Identify which cell holds the provided text, then report its [x, y] central coordinate. 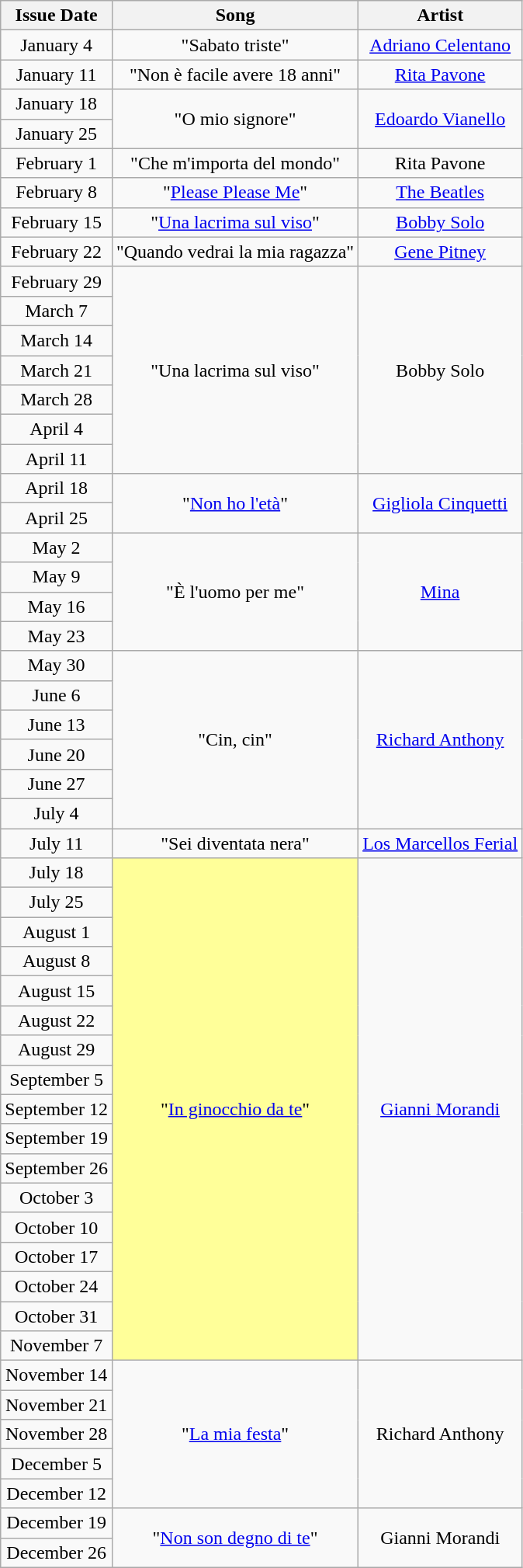
"È l'uomo per me" [234, 592]
August 8 [57, 961]
December 19 [57, 1523]
April 25 [57, 518]
July 4 [57, 813]
September 12 [57, 1109]
Mina [441, 592]
September 19 [57, 1139]
"Non ho l'età" [234, 503]
May 2 [57, 548]
November 14 [57, 1375]
December 12 [57, 1493]
April 18 [57, 488]
April 4 [57, 429]
The Beatles [441, 193]
"Sei diventata nera" [234, 843]
Gigliola Cinquetti [441, 503]
"Non son degno di te" [234, 1538]
October 3 [57, 1198]
July 18 [57, 873]
October 24 [57, 1286]
November 21 [57, 1405]
May 9 [57, 577]
Artist [441, 16]
October 17 [57, 1257]
July 11 [57, 843]
August 1 [57, 932]
"Cin, cin" [234, 739]
June 27 [57, 784]
"O mio signore" [234, 119]
May 30 [57, 666]
"Che m'importa del mondo" [234, 163]
January 25 [57, 134]
February 22 [57, 252]
Song [234, 16]
April 11 [57, 459]
"La mia festa" [234, 1434]
March 7 [57, 311]
February 8 [57, 193]
January 11 [57, 75]
September 26 [57, 1168]
August 22 [57, 1020]
March 14 [57, 340]
March 28 [57, 400]
July 25 [57, 902]
October 31 [57, 1316]
"Non è facile avere 18 anni" [234, 75]
February 15 [57, 222]
February 1 [57, 163]
Los Marcellos Ferial [441, 843]
December 5 [57, 1464]
August 15 [57, 991]
"Quando vedrai la mia ragazza" [234, 252]
September 5 [57, 1080]
May 23 [57, 636]
October 10 [57, 1227]
Issue Date [57, 16]
November 7 [57, 1346]
November 28 [57, 1434]
"Sabato triste" [234, 45]
January 18 [57, 104]
Gene Pitney [441, 252]
August 29 [57, 1050]
June 13 [57, 725]
May 16 [57, 607]
"Please Please Me" [234, 193]
"In ginocchio da te" [234, 1109]
February 29 [57, 281]
June 6 [57, 695]
Edoardo Vianello [441, 119]
June 20 [57, 754]
Adriano Celentano [441, 45]
December 26 [57, 1552]
January 4 [57, 45]
March 21 [57, 370]
